Determine the (X, Y) coordinate at the center of the cell enclosing the given text.  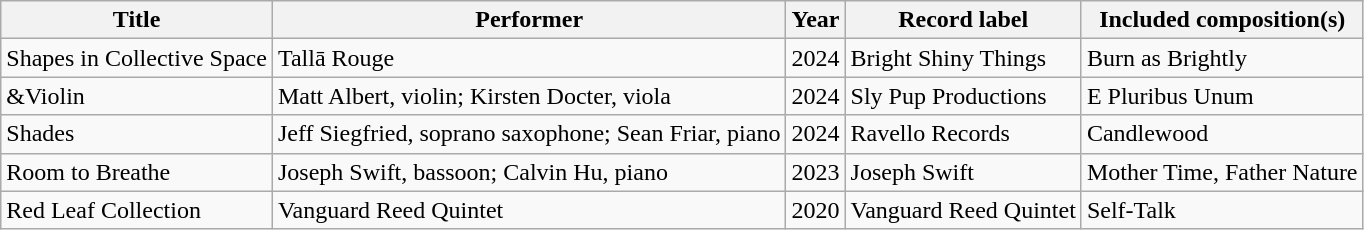
Joseph Swift (963, 172)
Jeff Siegfried, soprano saxophone; Sean Friar, piano (529, 134)
2020 (816, 210)
Matt Albert, violin; Kirsten Docter, viola (529, 96)
Record label (963, 20)
Bright Shiny Things (963, 58)
Burn as Brightly (1222, 58)
Performer (529, 20)
Red Leaf Collection (137, 210)
&Violin (137, 96)
Candlewood (1222, 134)
Sly Pup Productions (963, 96)
Joseph Swift, bassoon; Calvin Hu, piano (529, 172)
Shades (137, 134)
Shapes in Collective Space (137, 58)
Room to Breathe (137, 172)
Included composition(s) (1222, 20)
Title (137, 20)
Tallā Rouge (529, 58)
Ravello Records (963, 134)
Mother Time, Father Nature (1222, 172)
2023 (816, 172)
Self-Talk (1222, 210)
Year (816, 20)
E Pluribus Unum (1222, 96)
